Detect which cell encompasses the target text, then output its [x, y] center coordinate. 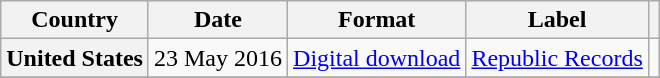
Digital download [377, 58]
United States [75, 58]
Country [75, 20]
Date [218, 20]
23 May 2016 [218, 58]
Label [557, 20]
Republic Records [557, 58]
Format [377, 20]
